Pinpoint the cell where the given text exists, returning its (x, y) midpoint coordinate. 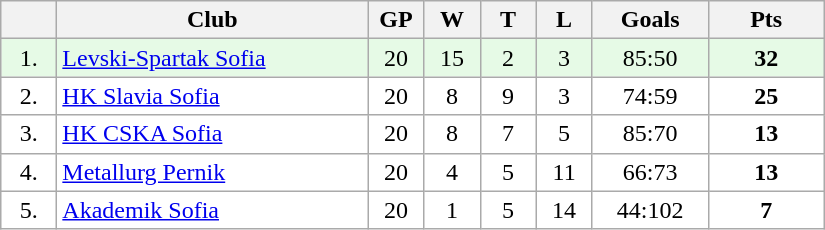
9 (508, 96)
Club (212, 20)
15 (452, 58)
3. (29, 134)
74:59 (650, 96)
1 (452, 210)
66:73 (650, 172)
11 (564, 172)
4. (29, 172)
HK CSKA Sofia (212, 134)
2. (29, 96)
Pts (766, 20)
1. (29, 58)
44:102 (650, 210)
T (508, 20)
L (564, 20)
4 (452, 172)
HK Slavia Sofia (212, 96)
2 (508, 58)
Akademik Sofia (212, 210)
85:50 (650, 58)
Goals (650, 20)
14 (564, 210)
32 (766, 58)
5. (29, 210)
W (452, 20)
85:70 (650, 134)
25 (766, 96)
Metallurg Pernik (212, 172)
GP (396, 20)
Levski-Spartak Sofia (212, 58)
